Return the (X, Y) coordinate for the center point of the cell that contains the specified text.  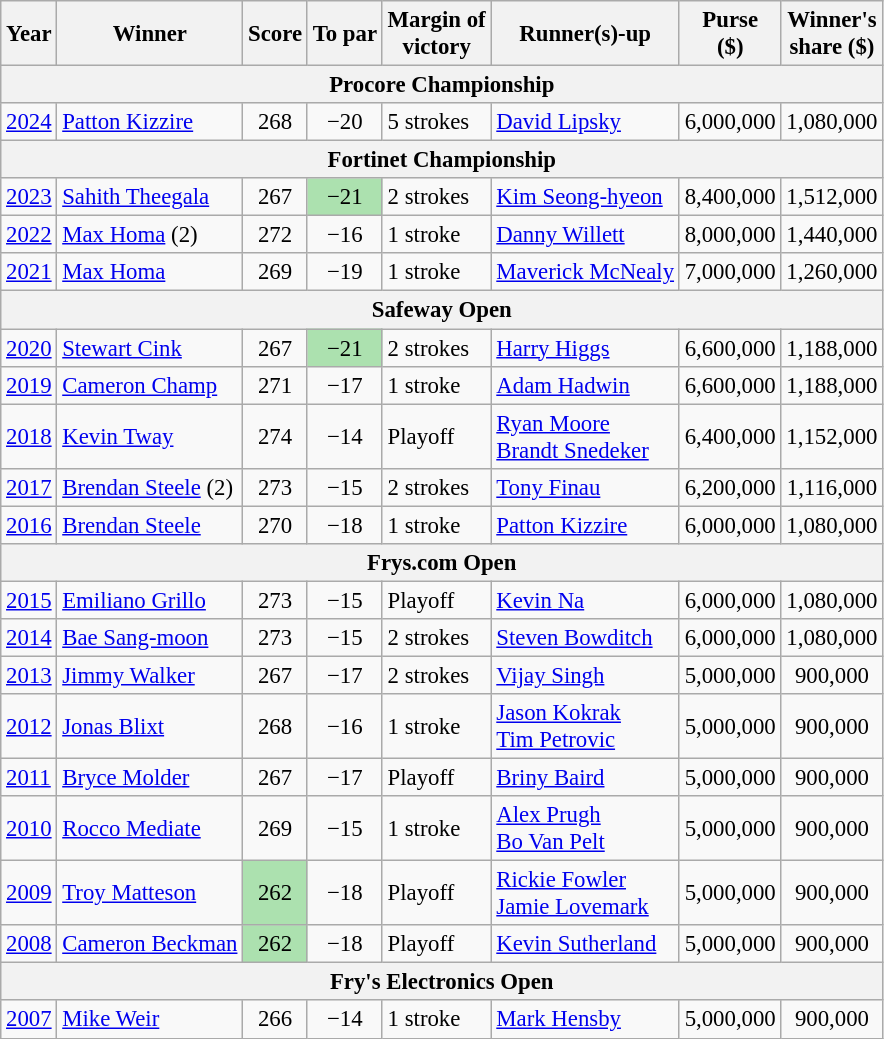
1,152,000 (832, 436)
7,000,000 (730, 273)
Fry's Electronics Open (442, 982)
Winner (150, 34)
8,000,000 (730, 235)
Steven Bowditch (585, 638)
274 (276, 436)
Rocco Mediate (150, 828)
Mike Weir (150, 1020)
270 (276, 525)
Danny Willett (585, 235)
Kim Seong-hyeon (585, 197)
2017 (29, 487)
1,440,000 (832, 235)
1,512,000 (832, 197)
Stewart Cink (150, 348)
Fortinet Championship (442, 160)
To par (344, 34)
Frys.com Open (442, 563)
Harry Higgs (585, 348)
5 strokes (436, 122)
Bae Sang-moon (150, 638)
Cameron Beckman (150, 944)
Kevin Sutherland (585, 944)
Brendan Steele (2) (150, 487)
Maverick McNealy (585, 273)
Runner(s)-up (585, 34)
2024 (29, 122)
2013 (29, 675)
Score (276, 34)
David Lipsky (585, 122)
Rickie Fowler Jamie Lovemark (585, 894)
Bryce Molder (150, 778)
2014 (29, 638)
6,400,000 (730, 436)
Vijay Singh (585, 675)
2021 (29, 273)
Mark Hensby (585, 1020)
1,260,000 (832, 273)
2023 (29, 197)
Adam Hadwin (585, 385)
Brendan Steele (150, 525)
2010 (29, 828)
271 (276, 385)
−20 (344, 122)
Year (29, 34)
2016 (29, 525)
266 (276, 1020)
2022 (29, 235)
Winner'sshare ($) (832, 34)
Jason Kokrak Tim Petrovic (585, 726)
Sahith Theegala (150, 197)
6,200,000 (730, 487)
2012 (29, 726)
2007 (29, 1020)
Ryan Moore Brandt Snedeker (585, 436)
Tony Finau (585, 487)
Jimmy Walker (150, 675)
Troy Matteson (150, 894)
Emiliano Grillo (150, 600)
2011 (29, 778)
2015 (29, 600)
2020 (29, 348)
Jonas Blixt (150, 726)
8,400,000 (730, 197)
2019 (29, 385)
Procore Championship (442, 85)
Kevin Tway (150, 436)
2018 (29, 436)
−19 (344, 273)
Briny Baird (585, 778)
Purse($) (730, 34)
Max Homa (2) (150, 235)
Margin ofvictory (436, 34)
Cameron Champ (150, 385)
1,116,000 (832, 487)
Safeway Open (442, 310)
Kevin Na (585, 600)
2009 (29, 894)
272 (276, 235)
Max Homa (150, 273)
2008 (29, 944)
Alex Prugh Bo Van Pelt (585, 828)
